Scan for the cell matching the given text and deliver its (X, Y) coordinate at center. 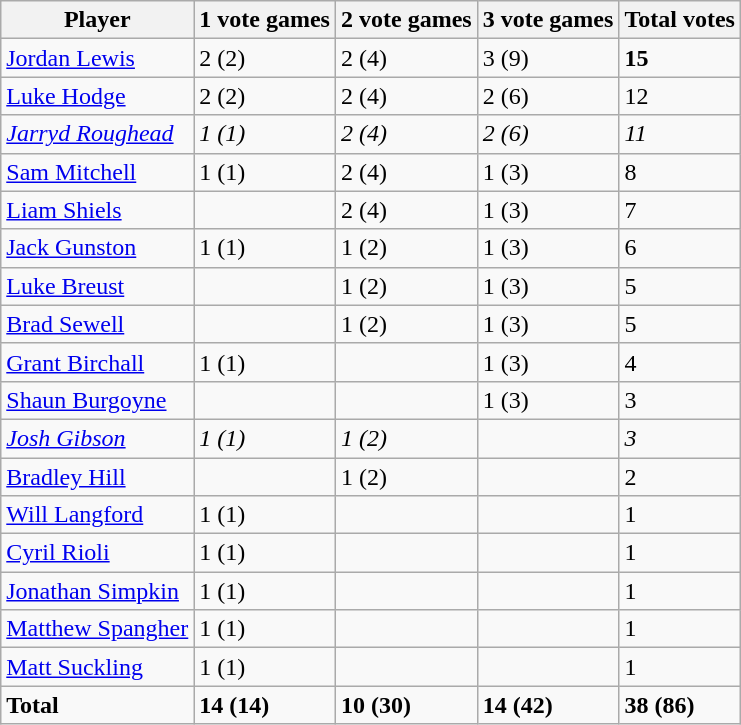
Cyril Rioli (98, 553)
1 vote games (265, 20)
Player (98, 20)
6 (680, 248)
Total (98, 705)
Total votes (680, 20)
Luke Breust (98, 286)
Matt Suckling (98, 667)
Bradley Hill (98, 477)
15 (680, 58)
Jonathan Simpkin (98, 591)
Matthew Spangher (98, 629)
10 (30) (406, 705)
Jordan Lewis (98, 58)
Grant Birchall (98, 362)
Liam Shiels (98, 210)
12 (680, 96)
Sam Mitchell (98, 172)
Shaun Burgoyne (98, 400)
Will Langford (98, 515)
Jack Gunston (98, 248)
8 (680, 172)
4 (680, 362)
Brad Sewell (98, 324)
14 (14) (265, 705)
Luke Hodge (98, 96)
14 (42) (548, 705)
2 vote games (406, 20)
3 (9) (548, 58)
Josh Gibson (98, 438)
11 (680, 134)
3 vote games (548, 20)
Jarryd Roughead (98, 134)
7 (680, 210)
2 (680, 477)
38 (86) (680, 705)
